Detect which cell encompasses the target text, then output its (x, y) center coordinate. 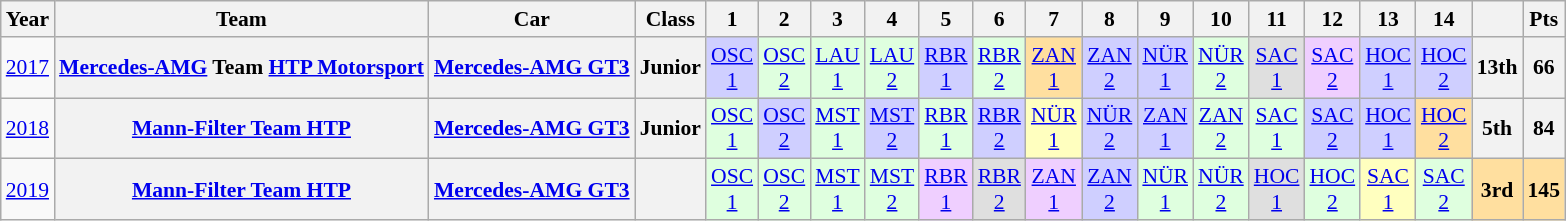
5th (1498, 128)
3 (838, 19)
6 (1000, 19)
Car (532, 19)
145 (1544, 190)
9 (1165, 19)
Year (28, 19)
Pts (1544, 19)
13th (1498, 68)
7 (1054, 19)
11 (1277, 19)
LAU1 (838, 68)
84 (1544, 128)
Class (670, 19)
14 (1444, 19)
13 (1388, 19)
8 (1110, 19)
LAU2 (892, 68)
10 (1221, 19)
5 (946, 19)
2 (784, 19)
1 (732, 19)
12 (1332, 19)
Team (242, 19)
2017 (28, 68)
66 (1544, 68)
2018 (28, 128)
2019 (28, 190)
4 (892, 19)
3rd (1498, 190)
Mercedes-AMG Team HTP Motorsport (242, 68)
